Determine the (x, y) coordinate at the center of the cell enclosing the given text.  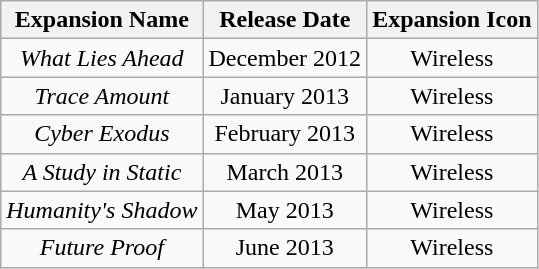
February 2013 (285, 134)
Release Date (285, 20)
What Lies Ahead (102, 58)
May 2013 (285, 210)
March 2013 (285, 172)
June 2013 (285, 248)
Future Proof (102, 248)
A Study in Static (102, 172)
Expansion Name (102, 20)
December 2012 (285, 58)
Expansion Icon (452, 20)
Humanity's Shadow (102, 210)
Cyber Exodus (102, 134)
Trace Amount (102, 96)
January 2013 (285, 96)
